Output the (x, y) coordinate of the center of the cell containing the given text.  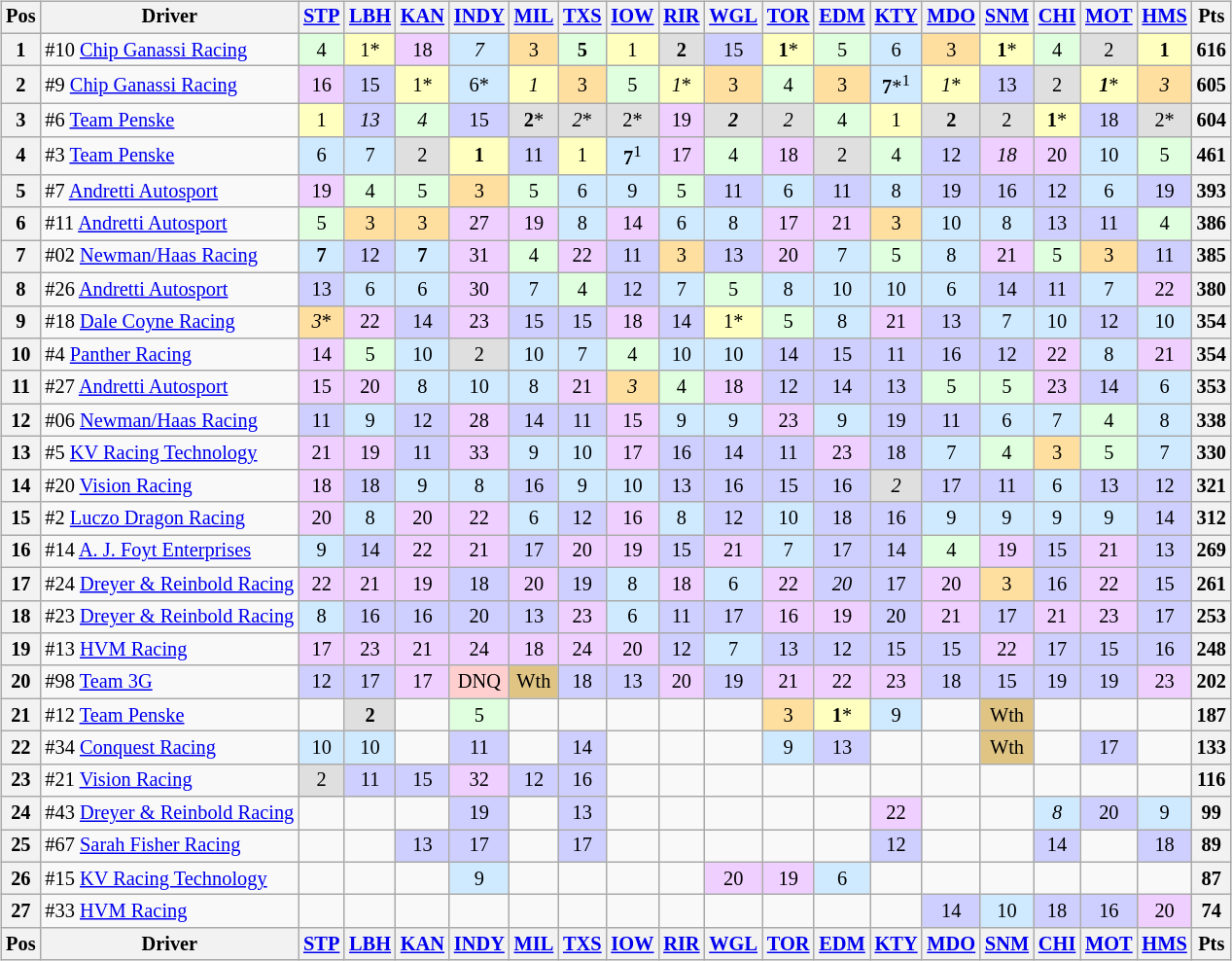
#26 Andretti Autosport (169, 289)
#15 KV Racing Technology (169, 878)
#10 Chip Ganassi Racing (169, 50)
#3 Team Penske (169, 156)
253 (1212, 617)
#5 KV Racing Technology (169, 453)
133 (1212, 748)
#24 Dreyer & Reinbold Racing (169, 584)
#7 Andretti Autosport (169, 192)
#67 Sarah Fisher Racing (169, 846)
338 (1212, 420)
28 (479, 420)
#18 Dale Coyne Racing (169, 322)
604 (1212, 121)
#2 Luczo Dragon Racing (169, 518)
7*1 (897, 86)
#11 Andretti Autosport (169, 224)
#33 HVM Racing (169, 911)
#6 Team Penske (169, 121)
#02 Newman/Haas Racing (169, 257)
3* (321, 322)
74 (1212, 911)
#27 Andretti Autosport (169, 387)
#21 Vision Racing (169, 780)
461 (1212, 156)
353 (1212, 387)
#12 Team Penske (169, 715)
99 (1212, 813)
71 (632, 156)
#20 Vision Racing (169, 485)
6* (479, 86)
33 (479, 453)
261 (1212, 584)
116 (1212, 780)
187 (1212, 715)
#23 Dreyer & Reinbold Racing (169, 617)
#43 Dreyer & Reinbold Racing (169, 813)
#98 Team 3G (169, 682)
87 (1212, 878)
30 (479, 289)
#4 Panther Racing (169, 355)
89 (1212, 846)
#13 HVM Racing (169, 650)
321 (1212, 485)
25 (20, 846)
26 (20, 878)
#06 Newman/Haas Racing (169, 420)
#14 A. J. Foyt Enterprises (169, 552)
605 (1212, 86)
202 (1212, 682)
269 (1212, 552)
DNQ (479, 682)
616 (1212, 50)
385 (1212, 257)
31 (479, 257)
#34 Conquest Racing (169, 748)
312 (1212, 518)
330 (1212, 453)
386 (1212, 224)
#9 Chip Ganassi Racing (169, 86)
393 (1212, 192)
248 (1212, 650)
380 (1212, 289)
32 (479, 780)
